For the text-containing cell, return its midpoint in [X, Y] coordinate format. 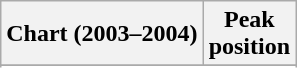
Chart (2003–2004) [102, 34]
Peakposition [249, 34]
